Determine the [x, y] coordinate at the center of the cell enclosing the given text.  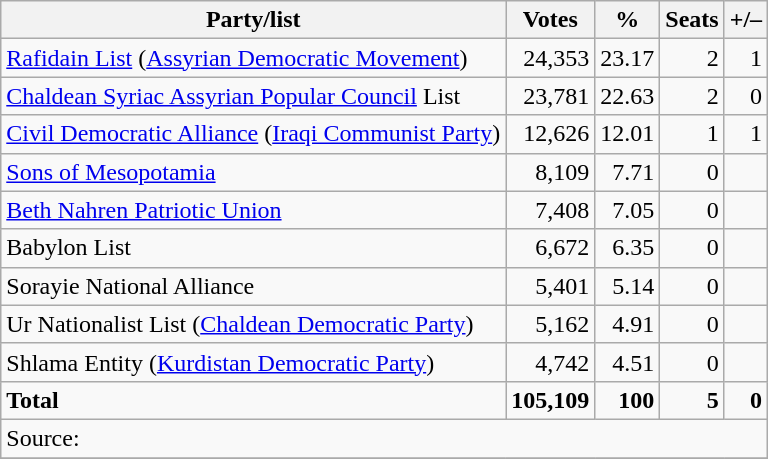
Civil Democratic Alliance (Iraqi Communist Party) [254, 134]
7,408 [550, 210]
6,672 [550, 248]
22.63 [628, 96]
7.71 [628, 172]
Chaldean Syriac Assyrian Popular Council List [254, 96]
Seats [692, 20]
100 [628, 400]
Rafidain List (Assyrian Democratic Movement) [254, 58]
Sorayie National Alliance [254, 286]
4,742 [550, 362]
12,626 [550, 134]
24,353 [550, 58]
5,401 [550, 286]
Party/list [254, 20]
7.05 [628, 210]
4.51 [628, 362]
8,109 [550, 172]
5.14 [628, 286]
105,109 [550, 400]
23.17 [628, 58]
Total [254, 400]
% [628, 20]
Ur Nationalist List (Chaldean Democratic Party) [254, 324]
+/– [746, 20]
23,781 [550, 96]
5 [692, 400]
Beth Nahren Patriotic Union [254, 210]
Source: [384, 438]
5,162 [550, 324]
Sons of Mesopotamia [254, 172]
Votes [550, 20]
6.35 [628, 248]
Shlama Entity (Kurdistan Democratic Party) [254, 362]
12.01 [628, 134]
Babylon List [254, 248]
4.91 [628, 324]
